Determine the [X, Y] coordinate at the center of the cell enclosing the given text.  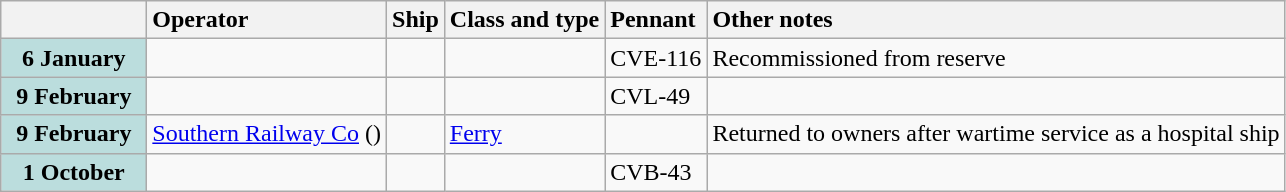
Ferry [524, 134]
6 January [74, 58]
1 October [74, 172]
CVB-43 [656, 172]
Pennant [656, 20]
Class and type [524, 20]
Operator [267, 20]
Recommissioned from reserve [996, 58]
CVE-116 [656, 58]
CVL-49 [656, 96]
Returned to owners after wartime service as a hospital ship [996, 134]
Other notes [996, 20]
Southern Railway Co () [267, 134]
Ship [416, 20]
